Return the [x, y] coordinate for the center point of the cell that contains the specified text.  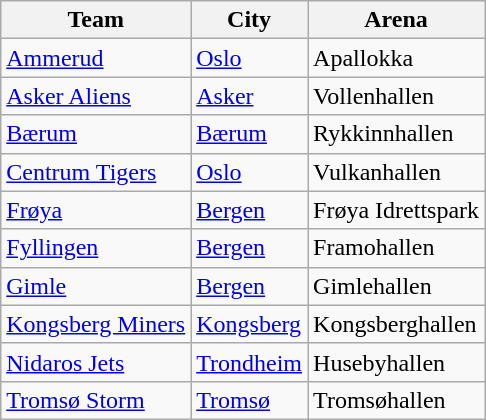
Frøya [96, 210]
Trondheim [250, 362]
Ammerud [96, 58]
Vulkanhallen [396, 172]
City [250, 20]
Vollenhallen [396, 96]
Kongsberghallen [396, 324]
Framohallen [396, 248]
Apallokka [396, 58]
Tromsø Storm [96, 400]
Arena [396, 20]
Tromsø [250, 400]
Team [96, 20]
Gimlehallen [396, 286]
Asker Aliens [96, 96]
Rykkinnhallen [396, 134]
Kongsberg [250, 324]
Frøya Idrettspark [396, 210]
Nidaros Jets [96, 362]
Husebyhallen [396, 362]
Kongsberg Miners [96, 324]
Tromsøhallen [396, 400]
Fyllingen [96, 248]
Asker [250, 96]
Gimle [96, 286]
Centrum Tigers [96, 172]
